Pinpoint the cell where the given text exists, returning its [X, Y] midpoint coordinate. 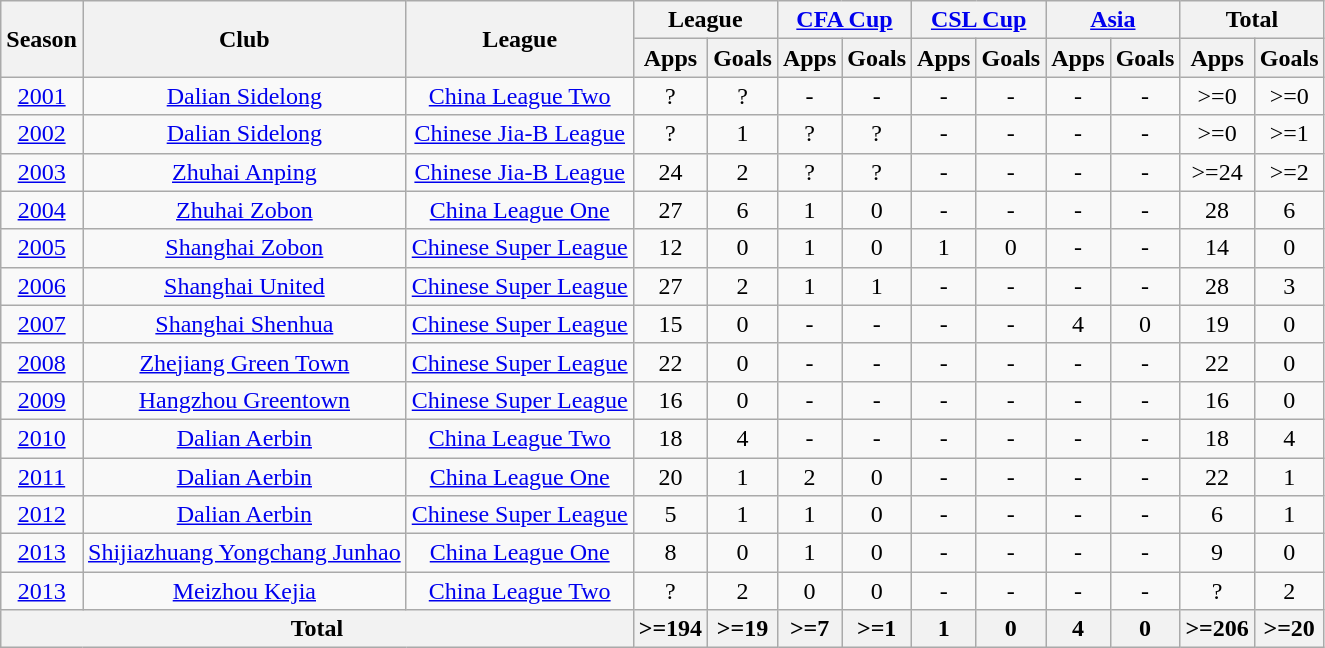
Zhuhai Anping [244, 172]
Season [42, 39]
2012 [42, 515]
>=19 [743, 629]
8 [670, 553]
>=7 [809, 629]
20 [670, 477]
Hangzhou Greentown [244, 400]
2004 [42, 210]
2008 [42, 362]
2011 [42, 477]
Club [244, 39]
Shijiazhuang Yongchang Junhao [244, 553]
24 [670, 172]
>=206 [1217, 629]
Zhejiang Green Town [244, 362]
Meizhou Kejia [244, 591]
Zhuhai Zobon [244, 210]
2007 [42, 324]
>=194 [670, 629]
2006 [42, 286]
5 [670, 515]
12 [670, 248]
Shanghai Shenhua [244, 324]
Shanghai Zobon [244, 248]
2001 [42, 96]
14 [1217, 248]
Asia [1113, 20]
2002 [42, 134]
2009 [42, 400]
CFA Cup [844, 20]
Shanghai United [244, 286]
2005 [42, 248]
15 [670, 324]
CSL Cup [979, 20]
19 [1217, 324]
3 [1289, 286]
2003 [42, 172]
>=2 [1289, 172]
>=20 [1289, 629]
9 [1217, 553]
>=24 [1217, 172]
2010 [42, 438]
